Detect which cell encompasses the target text, then output its (X, Y) center coordinate. 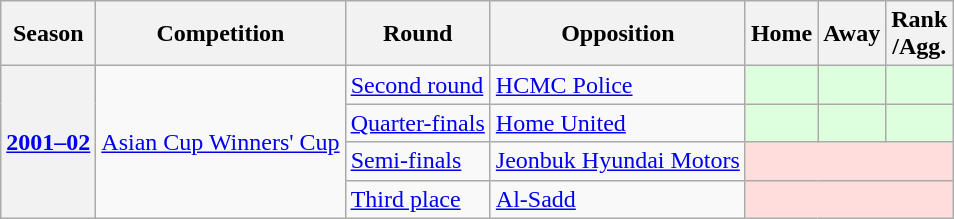
Rank/Agg. (920, 34)
Competition (220, 34)
Second round (418, 85)
Away (852, 34)
Al-Sadd (618, 199)
HCMC Police (618, 85)
Home (781, 34)
Third place (418, 199)
Jeonbuk Hyundai Motors (618, 161)
Quarter-finals (418, 123)
Home United (618, 123)
Semi-finals (418, 161)
Round (418, 34)
2001–02 (48, 142)
Season (48, 34)
Asian Cup Winners' Cup (220, 142)
Opposition (618, 34)
